For the text-containing cell, return its midpoint in [x, y] coordinate format. 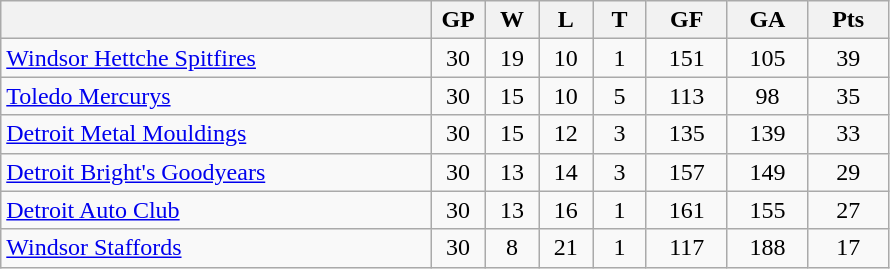
161 [686, 210]
19 [512, 58]
W [512, 20]
35 [848, 96]
L [566, 20]
98 [768, 96]
135 [686, 134]
14 [566, 172]
188 [768, 248]
Windsor Staffords [216, 248]
155 [768, 210]
17 [848, 248]
Pts [848, 20]
39 [848, 58]
27 [848, 210]
T [620, 20]
149 [768, 172]
Detroit Auto Club [216, 210]
105 [768, 58]
Toledo Mercurys [216, 96]
Detroit Metal Mouldings [216, 134]
8 [512, 248]
139 [768, 134]
21 [566, 248]
117 [686, 248]
5 [620, 96]
GA [768, 20]
16 [566, 210]
113 [686, 96]
GF [686, 20]
GP [458, 20]
33 [848, 134]
12 [566, 134]
Detroit Bright's Goodyears [216, 172]
29 [848, 172]
151 [686, 58]
Windsor Hettche Spitfires [216, 58]
157 [686, 172]
